Locate the cell with the specified text and output its (X, Y) center coordinate. 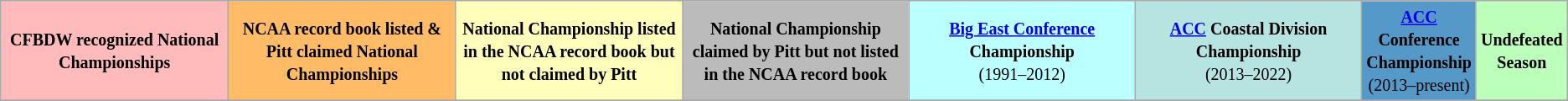
National Championship claimed by Pitt but not listed in the NCAA record book (796, 50)
CFBDW recognized National Championships (115, 50)
Undefeated Season (1521, 50)
National Championship listed in the NCAA record book but not claimed by Pitt (569, 50)
Big East Conference Championship(1991–2012) (1022, 50)
ACC Coastal Division Championship(2013–2022) (1248, 50)
NCAA record book listed & Pitt claimed National Championships (343, 50)
ACC Conference Championship(2013–present) (1419, 50)
